Detect which cell encompasses the target text, then output its (x, y) center coordinate. 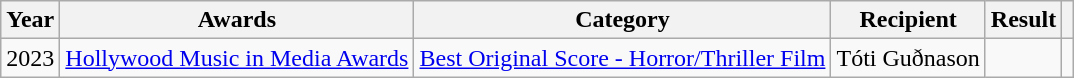
2023 (30, 58)
Hollywood Music in Media Awards (237, 58)
Awards (237, 20)
Tóti Guðnason (908, 58)
Best Original Score - Horror/Thriller Film (622, 58)
Recipient (908, 20)
Year (30, 20)
Category (622, 20)
Result (1023, 20)
